Find where the given text appears and provide that cell's center as (X, Y) coordinate. 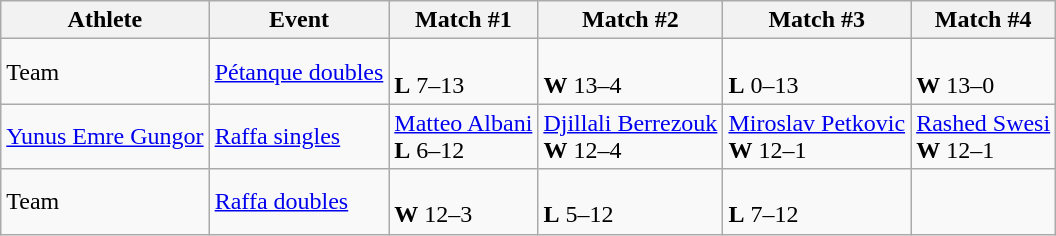
Miroslav Petkovic W 12–1 (817, 136)
Raffa singles (299, 136)
Match #4 (984, 20)
W 12–3 (464, 202)
Yunus Emre Gungor (105, 136)
Match #1 (464, 20)
L 0–13 (817, 72)
Match #2 (630, 20)
L 5–12 (630, 202)
Djillali Berrezouk W 12–4 (630, 136)
L 7–12 (817, 202)
Raffa doubles (299, 202)
Pétanque doubles (299, 72)
Rashed Swesi W 12–1 (984, 136)
Athlete (105, 20)
W 13–4 (630, 72)
L 7–13 (464, 72)
Matteo Albani L 6–12 (464, 136)
Match #3 (817, 20)
Event (299, 20)
W 13–0 (984, 72)
